Locate the cell with the specified text and output its [x, y] center coordinate. 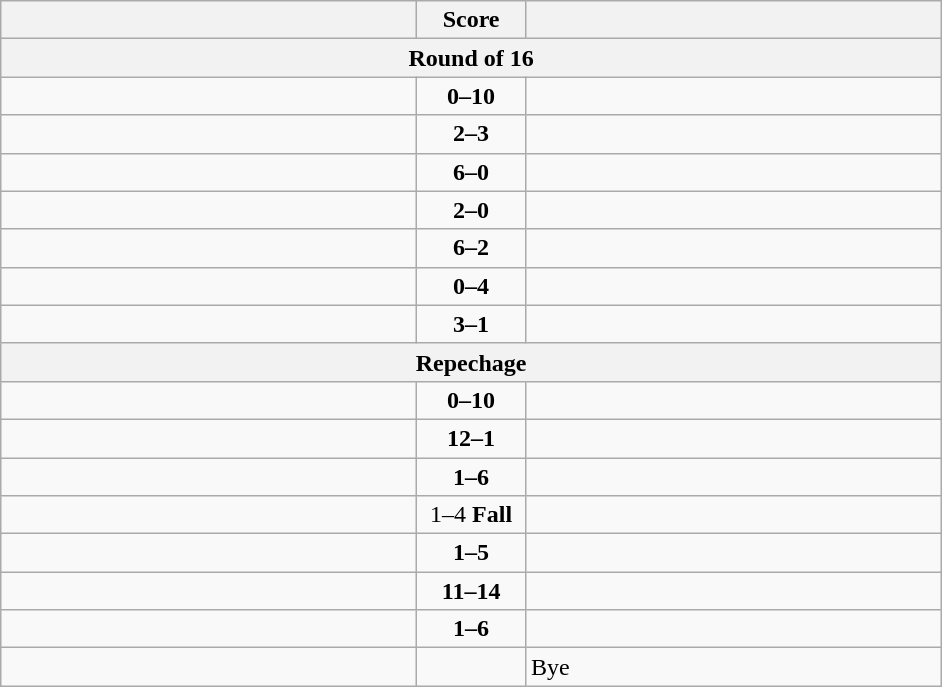
Repechage [472, 362]
Bye [733, 667]
0–4 [472, 286]
1–5 [472, 553]
2–3 [472, 134]
2–0 [472, 210]
Score [472, 20]
3–1 [472, 324]
12–1 [472, 438]
1–4 Fall [472, 515]
11–14 [472, 591]
Round of 16 [472, 58]
6–0 [472, 172]
6–2 [472, 248]
